Identify which cell holds the provided text, then report its (x, y) central coordinate. 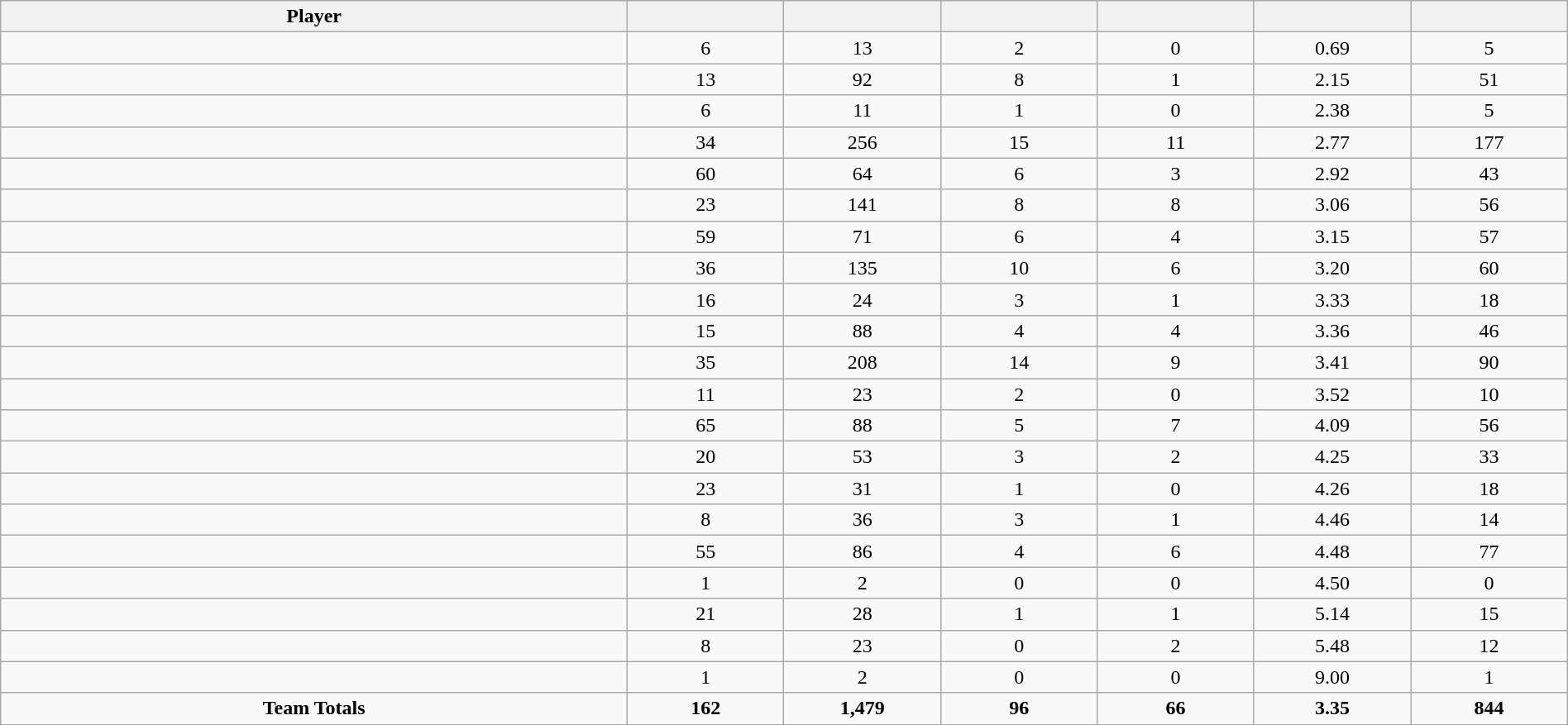
92 (862, 79)
31 (862, 489)
2.77 (1331, 142)
77 (1489, 551)
51 (1489, 79)
7 (1176, 426)
256 (862, 142)
3.36 (1331, 331)
96 (1019, 708)
59 (706, 236)
4.09 (1331, 426)
71 (862, 236)
135 (862, 268)
12 (1489, 646)
90 (1489, 362)
86 (862, 551)
43 (1489, 174)
3.20 (1331, 268)
1,479 (862, 708)
Player (314, 17)
3.33 (1331, 299)
3.35 (1331, 708)
4.25 (1331, 457)
16 (706, 299)
34 (706, 142)
4.50 (1331, 583)
20 (706, 457)
2.38 (1331, 111)
55 (706, 551)
141 (862, 205)
844 (1489, 708)
21 (706, 614)
Team Totals (314, 708)
57 (1489, 236)
3.52 (1331, 394)
46 (1489, 331)
3.06 (1331, 205)
177 (1489, 142)
5.14 (1331, 614)
65 (706, 426)
28 (862, 614)
4.26 (1331, 489)
4.48 (1331, 551)
162 (706, 708)
9 (1176, 362)
33 (1489, 457)
208 (862, 362)
53 (862, 457)
64 (862, 174)
2.15 (1331, 79)
4.46 (1331, 520)
24 (862, 299)
66 (1176, 708)
3.15 (1331, 236)
5.48 (1331, 646)
35 (706, 362)
3.41 (1331, 362)
2.92 (1331, 174)
9.00 (1331, 677)
0.69 (1331, 48)
